Locate the cell with the specified text and output its (x, y) center coordinate. 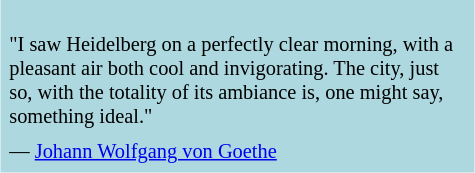
— Johann Wolfgang von Goethe (238, 152)
